Provide the (x, y) coordinate of the cell's center where the given text is located.  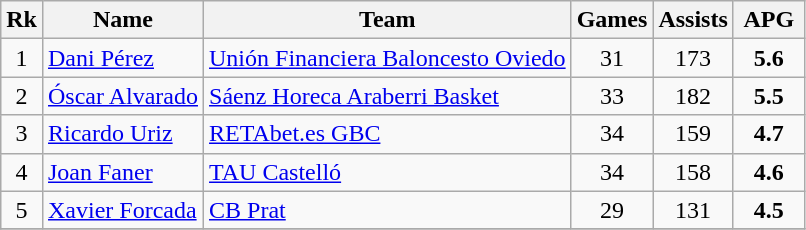
APG (768, 20)
RETAbet.es GBC (388, 134)
Assists (693, 20)
CB Prat (388, 210)
159 (693, 134)
Óscar Alvarado (122, 96)
Xavier Forcada (122, 210)
Ricardo Uriz (122, 134)
173 (693, 58)
182 (693, 96)
Unión Financiera Baloncesto Oviedo (388, 58)
Joan Faner (122, 172)
29 (612, 210)
158 (693, 172)
Games (612, 20)
5.5 (768, 96)
Dani Pérez (122, 58)
Team (388, 20)
4.5 (768, 210)
33 (612, 96)
5.6 (768, 58)
3 (22, 134)
Sáenz Horeca Araberri Basket (388, 96)
2 (22, 96)
31 (612, 58)
Rk (22, 20)
131 (693, 210)
1 (22, 58)
TAU Castelló (388, 172)
4.6 (768, 172)
5 (22, 210)
4 (22, 172)
Name (122, 20)
4.7 (768, 134)
